Search for the cell housing the specified text and yield its (X, Y) center coordinate. 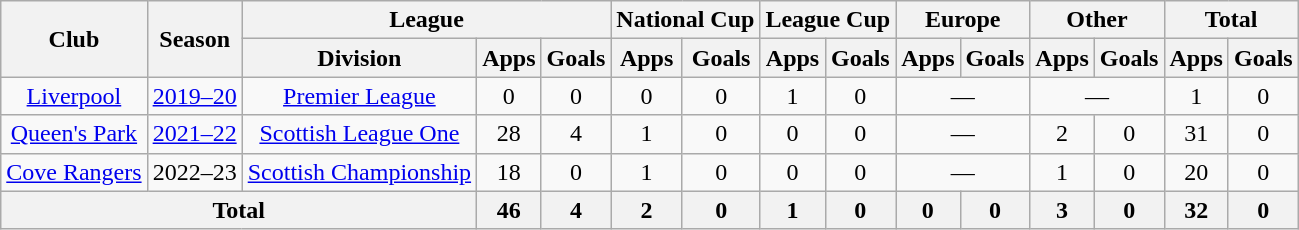
46 (509, 210)
2022–23 (194, 172)
Scottish Championship (359, 172)
Other (1097, 20)
Liverpool (74, 96)
Queen's Park (74, 134)
28 (509, 134)
Season (194, 39)
2021–22 (194, 134)
Division (359, 58)
Premier League (359, 96)
18 (509, 172)
League Cup (828, 20)
Europe (963, 20)
Cove Rangers (74, 172)
Scottish League One (359, 134)
31 (1196, 134)
National Cup (686, 20)
20 (1196, 172)
League (426, 20)
2019–20 (194, 96)
Club (74, 39)
32 (1196, 210)
3 (1062, 210)
